For the text-containing cell, return its midpoint in (x, y) coordinate format. 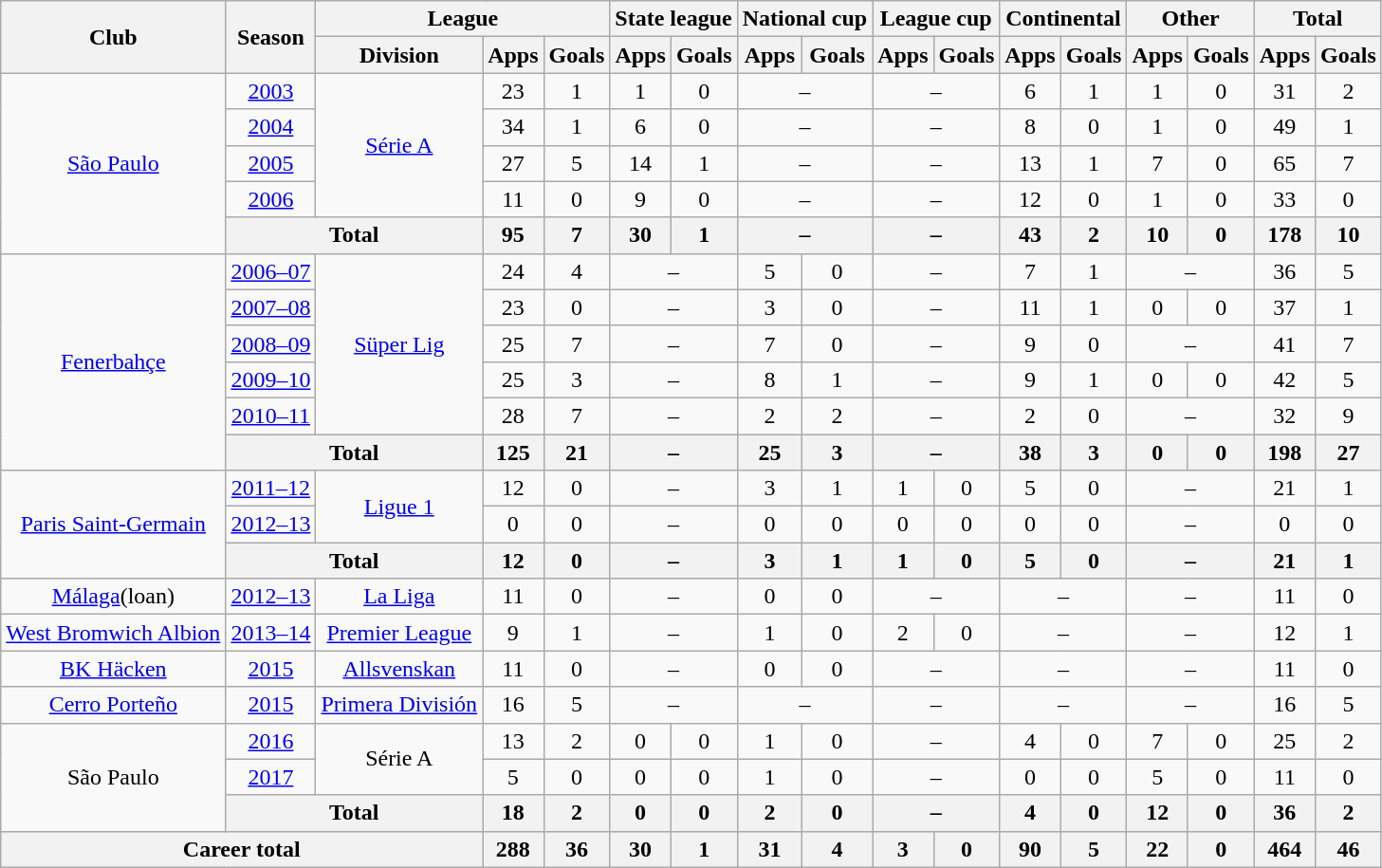
464 (1284, 849)
24 (513, 271)
West Bromwich Albion (114, 633)
288 (513, 849)
Premier League (399, 633)
2017 (271, 777)
Continental (1063, 19)
Cerro Porteño (114, 705)
2006 (271, 199)
65 (1284, 163)
Allsvenskan (399, 669)
Primera División (399, 705)
Ligue 1 (399, 507)
2008–09 (271, 343)
49 (1284, 127)
La Liga (399, 597)
37 (1284, 307)
Division (399, 55)
Fenerbahçe (114, 361)
41 (1284, 343)
2005 (271, 163)
State league (673, 19)
Club (114, 37)
14 (640, 163)
42 (1284, 379)
2009–10 (271, 379)
2006–07 (271, 271)
2016 (271, 741)
Other (1190, 19)
Süper Lig (399, 343)
Career total (242, 849)
90 (1030, 849)
18 (513, 813)
Málaga(loan) (114, 597)
32 (1284, 416)
33 (1284, 199)
28 (513, 416)
125 (513, 452)
198 (1284, 452)
22 (1157, 849)
178 (1284, 235)
2007–08 (271, 307)
38 (1030, 452)
BK Häcken (114, 669)
2003 (271, 91)
Season (271, 37)
2011–12 (271, 489)
46 (1349, 849)
National cup (804, 19)
2013–14 (271, 633)
2004 (271, 127)
Paris Saint-Germain (114, 525)
43 (1030, 235)
League (463, 19)
34 (513, 127)
95 (513, 235)
2010–11 (271, 416)
League cup (936, 19)
